From the cell containing the given text, extract its center point as [X, Y] coordinate. 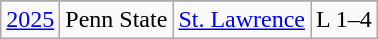
St. Lawrence [242, 20]
L 1–4 [344, 20]
Penn State [116, 20]
2025 [30, 20]
